Return [X, Y] of the center of cell containing provided text 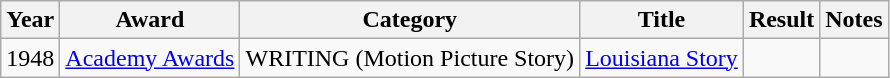
Louisiana Story [662, 58]
Category [410, 20]
WRITING (Motion Picture Story) [410, 58]
Notes [854, 20]
1948 [30, 58]
Result [781, 20]
Title [662, 20]
Academy Awards [150, 58]
Year [30, 20]
Award [150, 20]
